For the text-containing cell, return its midpoint in [x, y] coordinate format. 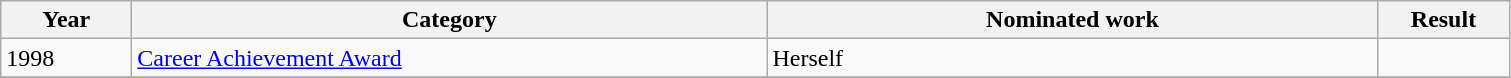
Nominated work [1072, 20]
Career Achievement Award [450, 58]
1998 [66, 58]
Result [1444, 20]
Year [66, 20]
Herself [1072, 58]
Category [450, 20]
